Pinpoint the cell where the given text exists, returning its (X, Y) midpoint coordinate. 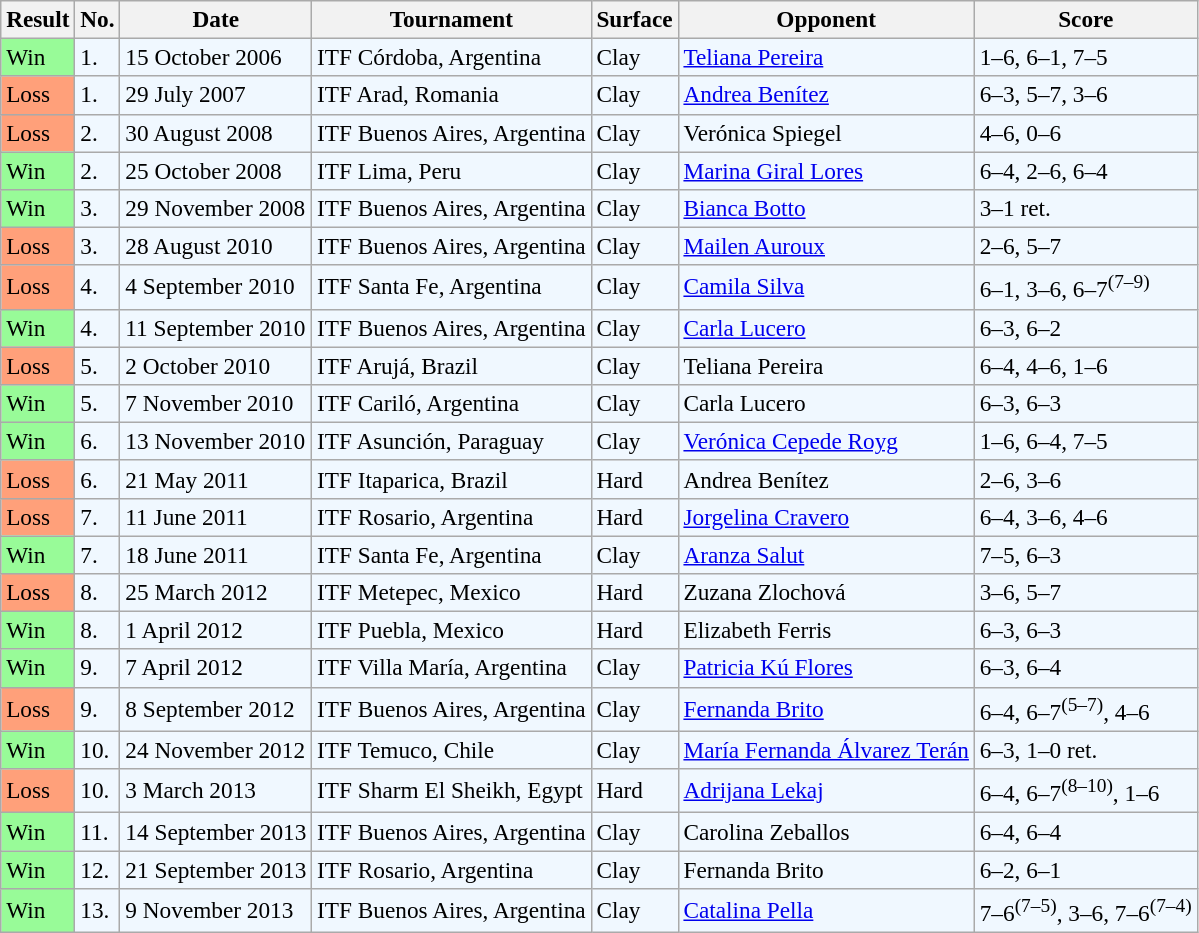
ITF Sharm El Sheikh, Egypt (452, 790)
1 April 2012 (216, 630)
3 March 2013 (216, 790)
7 November 2010 (216, 403)
Adrijana Lekaj (826, 790)
Tournament (452, 19)
21 September 2013 (216, 869)
Elizabeth Ferris (826, 630)
6–4, 4–6, 1–6 (1086, 366)
Camila Silva (826, 287)
21 May 2011 (216, 479)
2–6, 3–6 (1086, 479)
7 April 2012 (216, 668)
9 November 2013 (216, 910)
Jorgelina Cravero (826, 517)
Verónica Cepede Royg (826, 441)
2–6, 5–7 (1086, 246)
6–2, 6–1 (1086, 869)
ITF Itaparica, Brazil (452, 479)
14 September 2013 (216, 831)
ITF Puebla, Mexico (452, 630)
3–6, 5–7 (1086, 592)
ITF Lima, Peru (452, 170)
No. (98, 19)
Marina Giral Lores (826, 170)
3–1 ret. (1086, 208)
María Fernanda Álvarez Terán (826, 750)
29 July 2007 (216, 95)
6–3, 5–7, 3–6 (1086, 95)
8 September 2012 (216, 709)
6–4, 6–4 (1086, 831)
ITF Arujá, Brazil (452, 366)
7–6(7–5), 3–6, 7–6(7–4) (1086, 910)
ITF Metepec, Mexico (452, 592)
Mailen Auroux (826, 246)
4–6, 0–6 (1086, 133)
25 October 2008 (216, 170)
Bianca Botto (826, 208)
Aranza Salut (826, 554)
18 June 2011 (216, 554)
1–6, 6–1, 7–5 (1086, 57)
6–3, 6–2 (1086, 328)
30 August 2008 (216, 133)
Result (38, 19)
24 November 2012 (216, 750)
1–6, 6–4, 7–5 (1086, 441)
Carolina Zeballos (826, 831)
Opponent (826, 19)
Verónica Spiegel (826, 133)
11 June 2011 (216, 517)
ITF Temuco, Chile (452, 750)
13. (98, 910)
ITF Villa María, Argentina (452, 668)
6–3, 6–4 (1086, 668)
11. (98, 831)
2 October 2010 (216, 366)
11 September 2010 (216, 328)
ITF Cariló, Argentina (452, 403)
ITF Arad, Romania (452, 95)
Catalina Pella (826, 910)
6–4, 6–7(8–10), 1–6 (1086, 790)
29 November 2008 (216, 208)
7–5, 6–3 (1086, 554)
Zuzana Zlochová (826, 592)
6–4, 3–6, 4–6 (1086, 517)
4 September 2010 (216, 287)
6–4, 6–7(5–7), 4–6 (1086, 709)
13 November 2010 (216, 441)
6–1, 3–6, 6–7(7–9) (1086, 287)
Date (216, 19)
6–3, 1–0 ret. (1086, 750)
ITF Córdoba, Argentina (452, 57)
ITF Asunción, Paraguay (452, 441)
Surface (634, 19)
25 March 2012 (216, 592)
15 October 2006 (216, 57)
28 August 2010 (216, 246)
Score (1086, 19)
12. (98, 869)
6–4, 2–6, 6–4 (1086, 170)
Patricia Kú Flores (826, 668)
